Locate the cell with the specified text and output its [x, y] center coordinate. 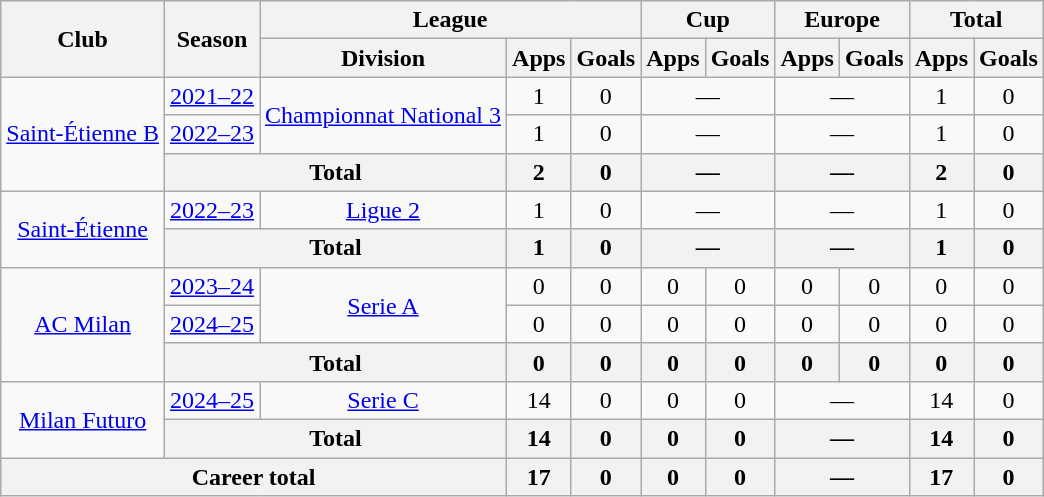
Europe [842, 20]
2021–22 [212, 96]
Saint-Étienne [83, 229]
Cup [708, 20]
Ligue 2 [384, 210]
Serie C [384, 400]
Championnat National 3 [384, 115]
AC Milan [83, 324]
Serie A [384, 305]
Division [384, 58]
Milan Futuro [83, 419]
Club [83, 39]
2023–24 [212, 286]
Career total [254, 477]
Saint-Étienne B [83, 134]
League [450, 20]
Season [212, 39]
